Scan for the cell matching the given text and deliver its (x, y) coordinate at center. 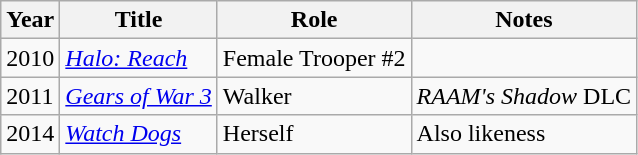
Halo: Reach (139, 58)
Title (139, 20)
RAAM's Shadow DLC (524, 96)
Walker (314, 96)
Role (314, 20)
Notes (524, 20)
Female Trooper #2 (314, 58)
Watch Dogs (139, 134)
Gears of War 3 (139, 96)
2014 (30, 134)
Also likeness (524, 134)
2011 (30, 96)
2010 (30, 58)
Herself (314, 134)
Year (30, 20)
